Pinpoint the cell where the given text exists, returning its (x, y) midpoint coordinate. 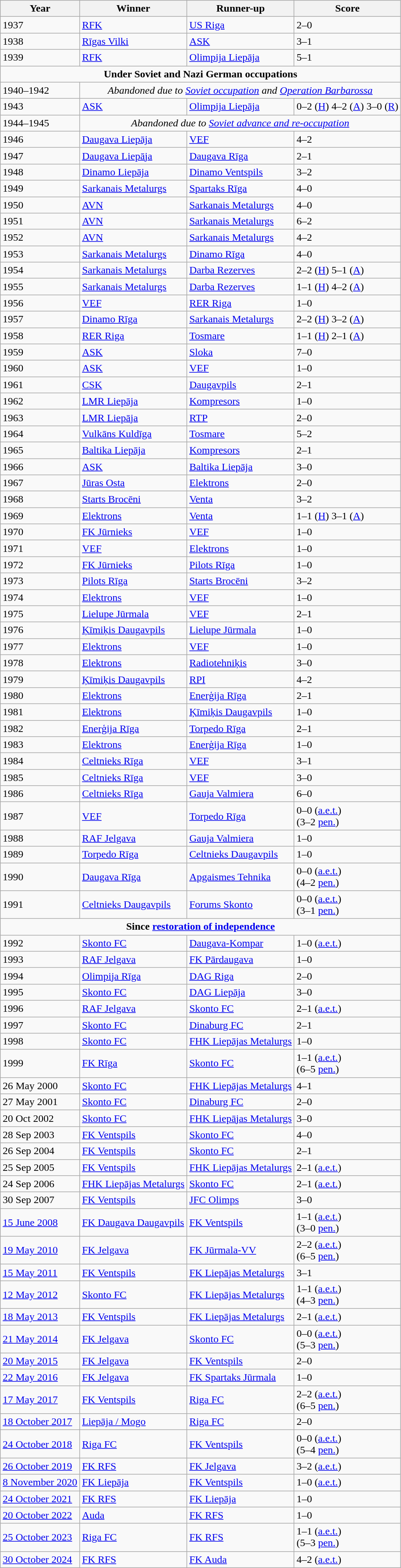
Under Soviet and Nazi German occupations (200, 74)
1975 (40, 614)
6–2 (348, 221)
0–0 (a.e.t.)(4–2 pen.) (348, 877)
1960 (40, 368)
Spartaks Rīga (240, 188)
12 May 2012 (40, 1295)
Olimpija Rīga (133, 976)
4–2 (a.e.t.) (348, 1559)
1961 (40, 385)
Winner (133, 9)
18 May 2013 (40, 1317)
Abandoned due to Soviet occupation and Operation Barbarossa (240, 90)
Daugavpils (240, 385)
Since restoration of independence (200, 927)
18 October 2017 (40, 1422)
Score (348, 9)
US Riga (240, 25)
DAG Riga (240, 976)
RTP (240, 417)
1983 (40, 745)
Vulkāns Kuldīga (133, 434)
27 May 2001 (40, 1102)
1948 (40, 172)
1955 (40, 287)
1966 (40, 466)
1995 (40, 992)
1990 (40, 877)
Year (40, 9)
5–2 (348, 434)
7–0 (348, 352)
DAG Liepāja (240, 992)
1964 (40, 434)
1–1 (H) 4–2 (A) (348, 287)
1–1 (a.e.t.)(4–3 pen.) (348, 1295)
FK Rīga (133, 1063)
Apgaismes Tehnika (240, 877)
1956 (40, 303)
1963 (40, 417)
1969 (40, 516)
Rīgas Vilki (133, 41)
26 May 2000 (40, 1086)
0–0 (a.e.t.)(5–4 pen.) (348, 1444)
4–1 (348, 1086)
FK Daugava Daugavpils (133, 1222)
1980 (40, 695)
1938 (40, 41)
1971 (40, 548)
1973 (40, 581)
1952 (40, 238)
Abandoned due to Soviet advance and re-occupation (240, 123)
1–1 (a.e.t.)(5–3 pen.) (348, 1537)
1988 (40, 838)
FK Auda (240, 1559)
1982 (40, 729)
26 October 2019 (40, 1466)
22 May 2016 (40, 1378)
1949 (40, 188)
2–2 (H) 3–2 (A) (348, 319)
1943 (40, 107)
20 Oct 2002 (40, 1118)
1944–1945 (40, 123)
0–0 (a.e.t.)(3–1 pen.) (348, 904)
19 May 2010 (40, 1250)
Daugava-Kompar (240, 943)
1972 (40, 565)
8 November 2020 (40, 1482)
1–1 (H) 2–1 (A) (348, 336)
1970 (40, 532)
1981 (40, 712)
FK Pārdaugava (240, 959)
RPI (240, 679)
1951 (40, 221)
1976 (40, 630)
1–1 (a.e.t.)(3–0 pen.) (348, 1222)
Jūras Osta (133, 483)
0–2 (H) 4–2 (A) 3–0 (R) (348, 107)
1946 (40, 139)
1987 (40, 816)
1993 (40, 959)
20 October 2022 (40, 1515)
Dinamo Ventspils (240, 172)
Forums Skonto (240, 904)
17 May 2017 (40, 1400)
24 October 2018 (40, 1444)
1–1 (H) 3–1 (A) (348, 516)
Dinamo Liepāja (133, 172)
FK Spartaks Jūrmala (240, 1378)
1–1 (a.e.t.)(6–5 pen.) (348, 1063)
1974 (40, 597)
CSK (133, 385)
1985 (40, 778)
1994 (40, 976)
30 October 2024 (40, 1559)
1958 (40, 336)
20 May 2015 (40, 1361)
1999 (40, 1063)
1959 (40, 352)
1992 (40, 943)
1984 (40, 761)
3–2 (a.e.t.) (348, 1466)
1986 (40, 794)
JFC Olimps (240, 1200)
0–0 (a.e.t.)(5–3 pen.) (348, 1338)
25 October 2023 (40, 1537)
30 Sep 2007 (40, 1200)
2–2 (H) 5–1 (A) (348, 270)
1996 (40, 1008)
Liepāja / Mogo (133, 1422)
1950 (40, 205)
1953 (40, 254)
6–0 (348, 794)
1937 (40, 25)
0–0 (a.e.t.)(3–2 pen.) (348, 816)
1978 (40, 663)
24 October 2021 (40, 1499)
28 Sep 2003 (40, 1135)
21 May 2014 (40, 1338)
Auda (133, 1515)
1977 (40, 646)
1989 (40, 854)
1991 (40, 904)
1968 (40, 499)
1998 (40, 1041)
15 May 2011 (40, 1272)
1962 (40, 401)
1957 (40, 319)
Radiotehniķis (240, 663)
1940–1942 (40, 90)
1965 (40, 450)
5–1 (348, 58)
1939 (40, 58)
1954 (40, 270)
24 Sep 2006 (40, 1184)
15 June 2008 (40, 1222)
FK Jūrmala-VV (240, 1250)
25 Sep 2005 (40, 1167)
1967 (40, 483)
26 Sep 2004 (40, 1151)
Sloka (240, 352)
1947 (40, 156)
1997 (40, 1025)
Runner-up (240, 9)
1979 (40, 679)
